Identify which cell holds the provided text, then report its [X, Y] central coordinate. 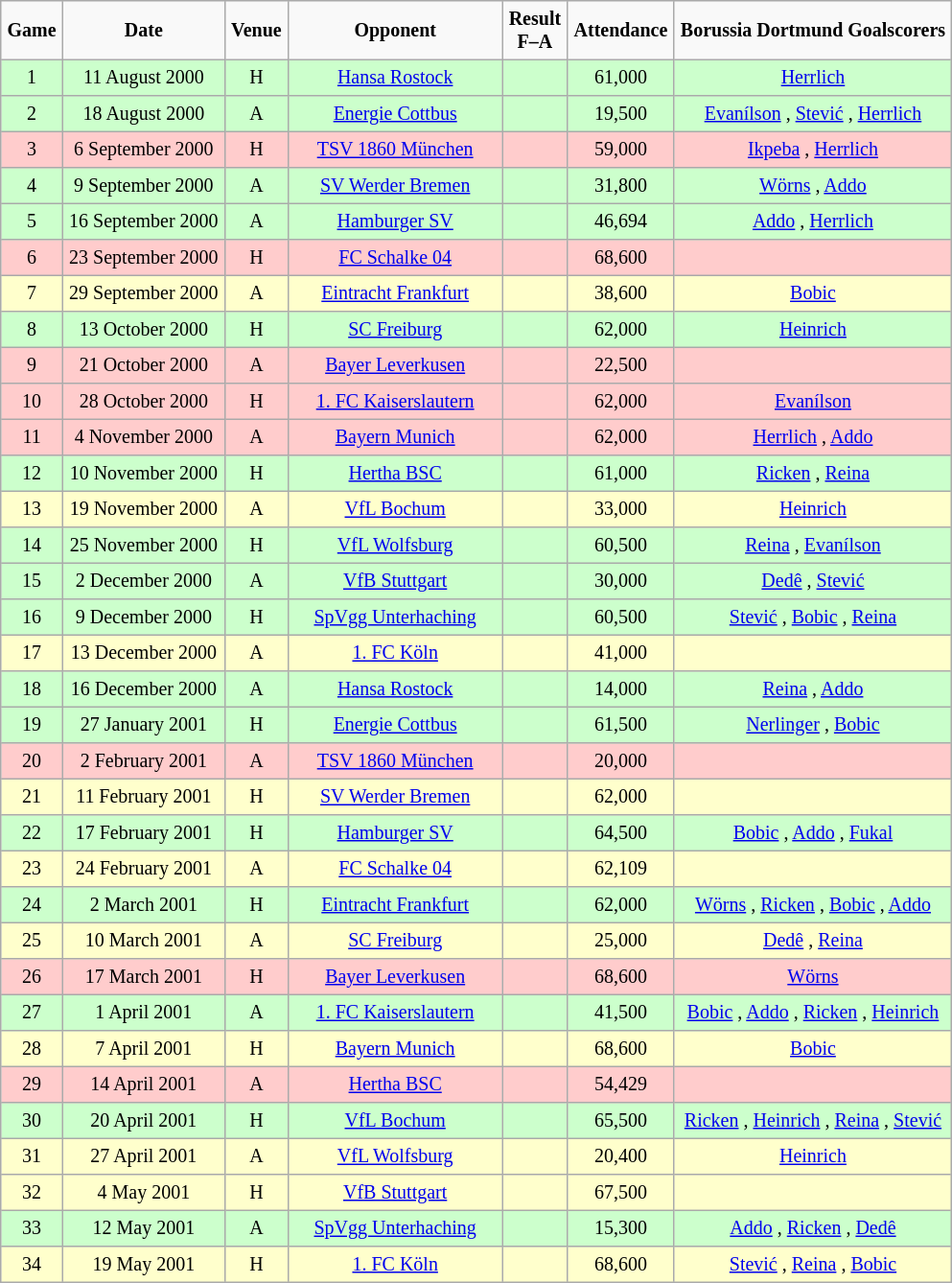
Addo , Ricken , Dedê [813, 1228]
21 [33, 797]
Reina , Addo [813, 689]
23 September 2000 [144, 258]
28 October 2000 [144, 402]
Herrlich , Addo [813, 437]
4 November 2000 [144, 437]
28 [33, 1049]
Addo , Herrlich [813, 222]
61,500 [621, 725]
65,500 [621, 1121]
67,500 [621, 1193]
4 [33, 186]
Game [33, 31]
16 December 2000 [144, 689]
14,000 [621, 689]
Wörns [813, 977]
18 August 2000 [144, 114]
27 [33, 1013]
54,429 [621, 1085]
Date [144, 31]
34 [33, 1265]
5 [33, 222]
10 March 2001 [144, 941]
16 September 2000 [144, 222]
Stević , Reina , Bobic [813, 1265]
20 April 2001 [144, 1121]
Attendance [621, 31]
4 May 2001 [144, 1193]
Opponent [395, 31]
14 April 2001 [144, 1085]
Dedê , Stević [813, 581]
31 [33, 1156]
Reina , Evanílson [813, 546]
Stević , Bobic , Reina [813, 618]
41,500 [621, 1013]
18 [33, 689]
17 February 2001 [144, 833]
10 November 2000 [144, 474]
9 September 2000 [144, 186]
Venue [256, 31]
11 February 2001 [144, 797]
11 August 2000 [144, 78]
Nerlinger , Bobic [813, 725]
24 February 2001 [144, 869]
Ricken , Reina [813, 474]
15,300 [621, 1228]
7 April 2001 [144, 1049]
Bobic , Addo , Ricken , Heinrich [813, 1013]
29 [33, 1085]
17 March 2001 [144, 977]
2 December 2000 [144, 581]
1 [33, 78]
3 [33, 150]
25 [33, 941]
2 [33, 114]
1 April 2001 [144, 1013]
25,000 [621, 941]
Wörns , Addo [813, 186]
7 [33, 293]
30 [33, 1121]
24 [33, 905]
33 [33, 1228]
8 [33, 330]
2 February 2001 [144, 761]
Herrlich [813, 78]
27 January 2001 [144, 725]
33,000 [621, 509]
15 [33, 581]
22 [33, 833]
27 April 2001 [144, 1156]
20,400 [621, 1156]
Wörns , Ricken , Bobic , Addo [813, 905]
19 [33, 725]
9 December 2000 [144, 618]
19,500 [621, 114]
10 [33, 402]
13 [33, 509]
26 [33, 977]
19 November 2000 [144, 509]
59,000 [621, 150]
22,500 [621, 365]
Evanílson , Stević , Herrlich [813, 114]
6 [33, 258]
Borussia Dortmund Goalscorers [813, 31]
14 [33, 546]
21 October 2000 [144, 365]
11 [33, 437]
Ikpeba , Herrlich [813, 150]
16 [33, 618]
19 May 2001 [144, 1265]
25 November 2000 [144, 546]
13 October 2000 [144, 330]
31,800 [621, 186]
17 [33, 653]
29 September 2000 [144, 293]
30,000 [621, 581]
Dedê , Reina [813, 941]
62,109 [621, 869]
2 March 2001 [144, 905]
23 [33, 869]
Bobic , Addo , Fukal [813, 833]
64,500 [621, 833]
41,000 [621, 653]
20 [33, 761]
46,694 [621, 222]
ResultF–A [535, 31]
Evanílson [813, 402]
Ricken , Heinrich , Reina , Stević [813, 1121]
9 [33, 365]
32 [33, 1193]
12 May 2001 [144, 1228]
20,000 [621, 761]
6 September 2000 [144, 150]
38,600 [621, 293]
13 December 2000 [144, 653]
12 [33, 474]
